Find where the given text appears and provide that cell's center as (x, y) coordinate. 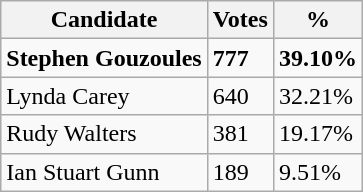
Rudy Walters (104, 134)
9.51% (318, 172)
Candidate (104, 20)
640 (240, 96)
189 (240, 172)
Stephen Gouzoules (104, 58)
19.17% (318, 134)
777 (240, 58)
Votes (240, 20)
39.10% (318, 58)
381 (240, 134)
Ian Stuart Gunn (104, 172)
% (318, 20)
Lynda Carey (104, 96)
32.21% (318, 96)
